Scan for the cell matching the given text and deliver its [X, Y] coordinate at center. 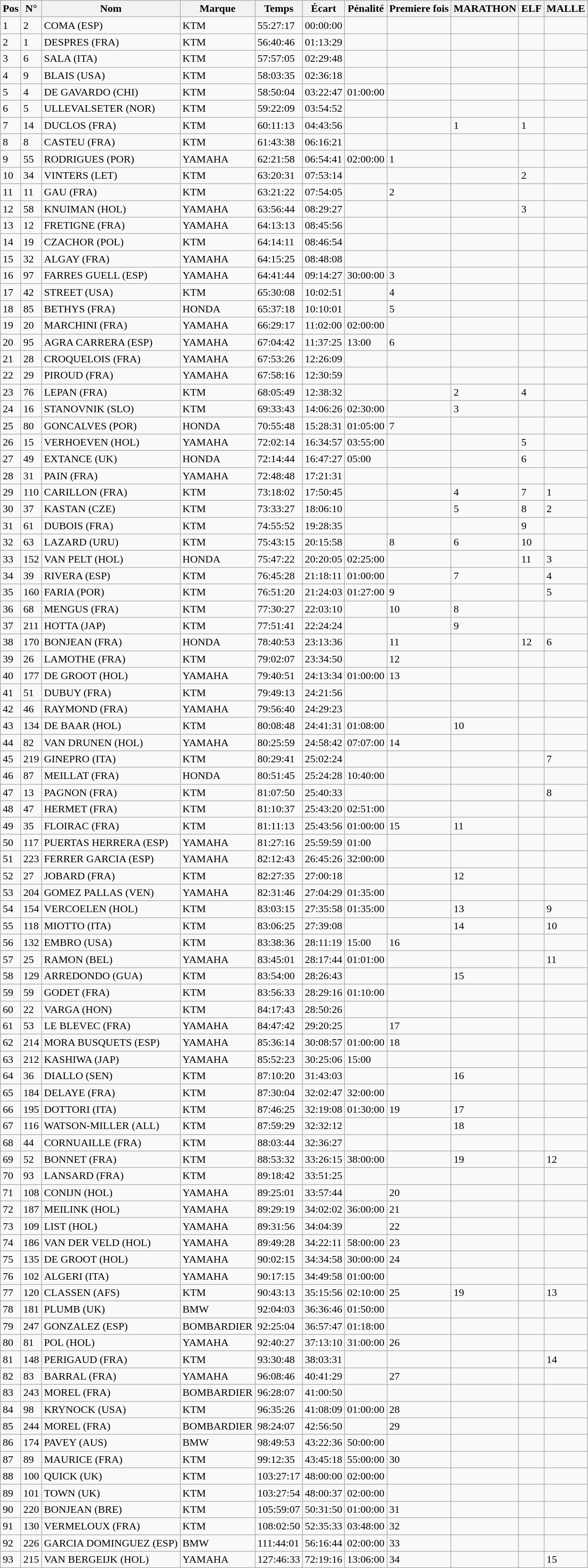
83:54:00 [278, 976]
60 [11, 1009]
82:12:43 [278, 859]
Premiere fois [419, 9]
BONJEAN (FRA) [111, 642]
130 [32, 1526]
79:40:51 [278, 676]
24:41:31 [324, 726]
40 [11, 676]
LE BLEVEC (FRA) [111, 1026]
27:00:18 [324, 876]
COMA (ESP) [111, 25]
96:28:07 [278, 1393]
08:46:54 [324, 242]
111:44:01 [278, 1543]
37:13:10 [324, 1343]
87:59:29 [278, 1126]
148 [32, 1359]
14:06:26 [324, 409]
25:24:28 [324, 776]
PAGNON (FRA) [111, 793]
72 [11, 1209]
63:21:22 [278, 192]
12:38:32 [324, 392]
ALGAY (FRA) [111, 259]
83:45:01 [278, 959]
73 [11, 1226]
64:14:11 [278, 242]
61:43:38 [278, 142]
25:43:20 [324, 809]
01:13:29 [324, 42]
90:43:13 [278, 1293]
81:10:37 [278, 809]
03:55:00 [366, 442]
58:03:35 [278, 75]
FERRER GARCIA (ESP) [111, 859]
244 [32, 1426]
MEILLAT (FRA) [111, 776]
13:00 [366, 342]
POL (HOL) [111, 1343]
MAURICE (FRA) [111, 1459]
25:02:24 [324, 759]
57 [11, 959]
60:11:13 [278, 125]
DUBUY (FRA) [111, 692]
117 [32, 842]
83:03:15 [278, 909]
80:51:45 [278, 776]
38 [11, 642]
26:45:26 [324, 859]
27:39:08 [324, 926]
DIALLO (SEN) [111, 1076]
48:00:00 [324, 1476]
92:40:27 [278, 1343]
74 [11, 1242]
LEPAN (FRA) [111, 392]
BETHYS (FRA) [111, 309]
67:58:16 [278, 375]
64:13:13 [278, 226]
84:17:43 [278, 1009]
82:27:35 [278, 876]
N° [32, 9]
77:51:41 [278, 626]
KASHIWA (JAP) [111, 1059]
17:50:45 [324, 492]
01:00 [366, 842]
89:29:19 [278, 1209]
21:18:11 [324, 576]
56 [11, 942]
67:53:26 [278, 359]
07:54:05 [324, 192]
127:46:33 [278, 1560]
76:45:28 [278, 576]
RAMON (BEL) [111, 959]
23:34:50 [324, 659]
65:30:08 [278, 292]
10:40:00 [366, 776]
01:18:00 [366, 1326]
KASTAN (CZE) [111, 509]
FLOIRAC (FRA) [111, 826]
116 [32, 1126]
GOMEZ PALLAS (VEN) [111, 892]
98:24:07 [278, 1426]
223 [32, 859]
34:04:39 [324, 1226]
27:35:58 [324, 909]
56:16:44 [324, 1543]
42:56:50 [324, 1426]
24:29:23 [324, 709]
JOBARD (FRA) [111, 876]
MIOTTO (ITA) [111, 926]
Marque [217, 9]
41 [11, 692]
03:48:00 [366, 1526]
83:38:36 [278, 942]
96:08:46 [278, 1376]
102 [32, 1276]
152 [32, 559]
73:33:27 [278, 509]
132 [32, 942]
98:49:53 [278, 1443]
56:40:46 [278, 42]
00:00:00 [324, 25]
04:43:56 [324, 125]
32:02:47 [324, 1093]
65 [11, 1093]
LIST (HOL) [111, 1226]
25:40:33 [324, 793]
43 [11, 726]
95 [32, 342]
RODRIGUES (POR) [111, 159]
89:25:01 [278, 1193]
12:30:59 [324, 375]
84:47:42 [278, 1026]
01:05:00 [366, 425]
134 [32, 726]
79:49:13 [278, 692]
MARCHINI (FRA) [111, 326]
DELAYE (FRA) [111, 1093]
KNUIMAN (HOL) [111, 209]
66 [11, 1109]
02:10:00 [366, 1293]
07:07:00 [366, 743]
20:15:58 [324, 542]
24:13:34 [324, 676]
195 [32, 1109]
62 [11, 1043]
12:26:09 [324, 359]
186 [32, 1242]
81:27:16 [278, 842]
RAYMOND (FRA) [111, 709]
160 [32, 592]
VAN PELT (HOL) [111, 559]
GONZALEZ (ESP) [111, 1326]
101 [32, 1493]
MEILINK (HOL) [111, 1209]
01:08:00 [366, 726]
72:14:44 [278, 459]
VERMELOUX (FRA) [111, 1526]
85:36:14 [278, 1043]
GARCIA DOMINGUEZ (ESP) [111, 1543]
VAN DRUNEN (HOL) [111, 743]
35:15:56 [324, 1293]
212 [32, 1059]
93:30:48 [278, 1359]
SALA (ITA) [111, 59]
226 [32, 1543]
CARILLON (FRA) [111, 492]
10:10:01 [324, 309]
220 [32, 1509]
174 [32, 1443]
79:02:07 [278, 659]
73:18:02 [278, 492]
58:50:04 [278, 92]
DE GAVARDO (CHI) [111, 92]
05:00 [366, 459]
28:11:19 [324, 942]
84 [11, 1409]
28:17:44 [324, 959]
RIVERA (ESP) [111, 576]
154 [32, 909]
15:28:31 [324, 425]
EMBRO (USA) [111, 942]
Temps [278, 9]
VERCOELEN (HOL) [111, 909]
90:02:15 [278, 1259]
TOWN (UK) [111, 1493]
88:03:44 [278, 1143]
11:02:00 [324, 326]
98 [32, 1409]
65:37:18 [278, 309]
VARGA (HON) [111, 1009]
23:13:36 [324, 642]
36:36:46 [324, 1310]
89:31:56 [278, 1226]
BARRAL (FRA) [111, 1376]
GODET (FRA) [111, 992]
57:57:05 [278, 59]
25:59:59 [324, 842]
76:51:20 [278, 592]
PAIN (FRA) [111, 475]
108:02:50 [278, 1526]
02:25:00 [366, 559]
48 [11, 809]
HERMET (FRA) [111, 809]
CONIJN (HOL) [111, 1193]
100 [32, 1476]
VAN DER VELD (HOL) [111, 1242]
34:22:11 [324, 1242]
214 [32, 1043]
13:06:00 [366, 1560]
80:29:41 [278, 759]
CASTEU (FRA) [111, 142]
90:17:15 [278, 1276]
181 [32, 1310]
01:50:00 [366, 1310]
33:51:25 [324, 1176]
83:06:25 [278, 926]
PLUMB (UK) [111, 1310]
72:48:48 [278, 475]
41:00:50 [324, 1393]
PAVEY (AUS) [111, 1443]
64:15:25 [278, 259]
89:18:42 [278, 1176]
EXTANCE (UK) [111, 459]
32:32:12 [324, 1126]
92:04:03 [278, 1310]
01:10:00 [366, 992]
29:20:25 [324, 1026]
27:04:29 [324, 892]
70 [11, 1176]
135 [32, 1259]
18:06:10 [324, 509]
48:00:37 [324, 1493]
78:40:53 [278, 642]
32:36:27 [324, 1143]
88:53:32 [278, 1159]
STANOVNIK (SLO) [111, 409]
36:57:47 [324, 1326]
MORA BUSQUETS (ESP) [111, 1043]
22:24:24 [324, 626]
MARATHON [485, 9]
28:50:26 [324, 1009]
109 [32, 1226]
34:49:58 [324, 1276]
08:29:27 [324, 209]
89:49:28 [278, 1242]
79:56:40 [278, 709]
WATSON-MILLER (ALL) [111, 1126]
59:22:09 [278, 109]
68:05:49 [278, 392]
91 [11, 1526]
90 [11, 1509]
187 [32, 1209]
BLAIS (USA) [111, 75]
87:46:25 [278, 1109]
81:07:50 [278, 793]
20:20:05 [324, 559]
38:03:31 [324, 1359]
40:41:29 [324, 1376]
Pénalité [366, 9]
103:27:17 [278, 1476]
77:30:27 [278, 609]
09:14:27 [324, 276]
71 [11, 1193]
ELF [532, 9]
120 [32, 1293]
02:29:48 [324, 59]
28:29:16 [324, 992]
63:56:44 [278, 209]
33:26:15 [324, 1159]
Écart [324, 9]
75:47:22 [278, 559]
105:59:07 [278, 1509]
FRETIGNE (FRA) [111, 226]
77 [11, 1293]
204 [32, 892]
63:20:31 [278, 175]
31:43:03 [324, 1076]
HOTTA (JAP) [111, 626]
ALGERI (ITA) [111, 1276]
52:35:33 [324, 1526]
38:00:00 [366, 1159]
28:26:43 [324, 976]
QUICK (UK) [111, 1476]
17:21:31 [324, 475]
DUCLOS (FRA) [111, 125]
01:30:00 [366, 1109]
92:25:04 [278, 1326]
DOTTORI (ITA) [111, 1109]
ULLEVALSETER (NOR) [111, 109]
34:34:58 [324, 1259]
72:02:14 [278, 442]
MALLE [566, 9]
BONNET (FRA) [111, 1159]
19:28:35 [324, 526]
CLASSEN (AFS) [111, 1293]
30:08:57 [324, 1043]
07:53:14 [324, 175]
VERHOEVEN (HOL) [111, 442]
67 [11, 1126]
03:54:52 [324, 109]
36:00:00 [366, 1209]
110 [32, 492]
69:33:43 [278, 409]
MENGUS (FRA) [111, 609]
85:52:23 [278, 1059]
02:51:00 [366, 809]
50 [11, 842]
72:19:16 [324, 1560]
01:01:00 [366, 959]
CZACHOR (POL) [111, 242]
54 [11, 909]
31:00:00 [366, 1343]
62:21:58 [278, 159]
30:25:06 [324, 1059]
70:55:48 [278, 425]
78 [11, 1310]
03:22:47 [324, 92]
GAU (FRA) [111, 192]
02:30:00 [366, 409]
01:27:00 [366, 592]
96:35:26 [278, 1409]
50:00:00 [366, 1443]
66:29:17 [278, 326]
08:48:08 [324, 259]
33:57:44 [324, 1193]
BONJEAN (BRE) [111, 1509]
247 [32, 1326]
25:43:56 [324, 826]
06:54:41 [324, 159]
87:10:20 [278, 1076]
211 [32, 626]
170 [32, 642]
55:00:00 [366, 1459]
08:45:56 [324, 226]
67:04:42 [278, 342]
64 [11, 1076]
88 [11, 1476]
41:08:09 [324, 1409]
34:02:02 [324, 1209]
86 [11, 1443]
10:02:51 [324, 292]
02:36:18 [324, 75]
24:21:56 [324, 692]
79 [11, 1326]
GONCALVES (POR) [111, 425]
75 [11, 1259]
97 [32, 276]
06:16:21 [324, 142]
LAZARD (URU) [111, 542]
ARREDONDO (GUA) [111, 976]
99:12:35 [278, 1459]
108 [32, 1193]
VINTERS (LET) [111, 175]
177 [32, 676]
43:45:18 [324, 1459]
16:34:57 [324, 442]
50:31:50 [324, 1509]
Nom [111, 9]
LANSARD (FRA) [111, 1176]
45 [11, 759]
VAN BERGEIJK (HOL) [111, 1560]
69 [11, 1159]
KRYNOCK (USA) [111, 1409]
GINEPRO (ITA) [111, 759]
DUBOIS (FRA) [111, 526]
16:47:27 [324, 459]
243 [32, 1393]
83:56:33 [278, 992]
PIROUD (FRA) [111, 375]
11:37:25 [324, 342]
80:25:59 [278, 743]
58:00:00 [366, 1242]
43:22:36 [324, 1443]
STREET (USA) [111, 292]
215 [32, 1560]
FARIA (POR) [111, 592]
CROQUELOIS (FRA) [111, 359]
129 [32, 976]
DE BAAR (HOL) [111, 726]
80:08:48 [278, 726]
Pos [11, 9]
184 [32, 1093]
75:43:15 [278, 542]
118 [32, 926]
82:31:46 [278, 892]
PERIGAUD (FRA) [111, 1359]
PUERTAS HERRERA (ESP) [111, 842]
81:11:13 [278, 826]
87:30:04 [278, 1093]
74:55:52 [278, 526]
32:19:08 [324, 1109]
24:58:42 [324, 743]
DESPRES (FRA) [111, 42]
CORNUAILLE (FRA) [111, 1143]
AGRA CARRERA (ESP) [111, 342]
LAMOTHE (FRA) [111, 659]
219 [32, 759]
64:41:44 [278, 276]
103:27:54 [278, 1493]
21:24:03 [324, 592]
92 [11, 1543]
FARRES GUELL (ESP) [111, 276]
55:27:17 [278, 25]
22:03:10 [324, 609]
